Extract the (X, Y) coordinate from the center of the cell holding the provided text.  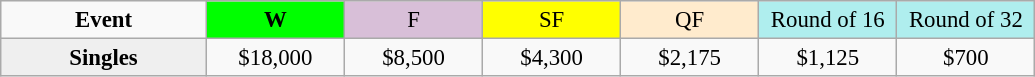
Round of 16 (828, 20)
$700 (966, 58)
Round of 32 (966, 20)
$18,000 (275, 58)
$1,125 (828, 58)
Singles (104, 58)
Event (104, 20)
W (275, 20)
F (413, 20)
$4,300 (552, 58)
QF (690, 20)
$2,175 (690, 58)
$8,500 (413, 58)
SF (552, 20)
